Pinpoint the cell where the given text exists, returning its (X, Y) midpoint coordinate. 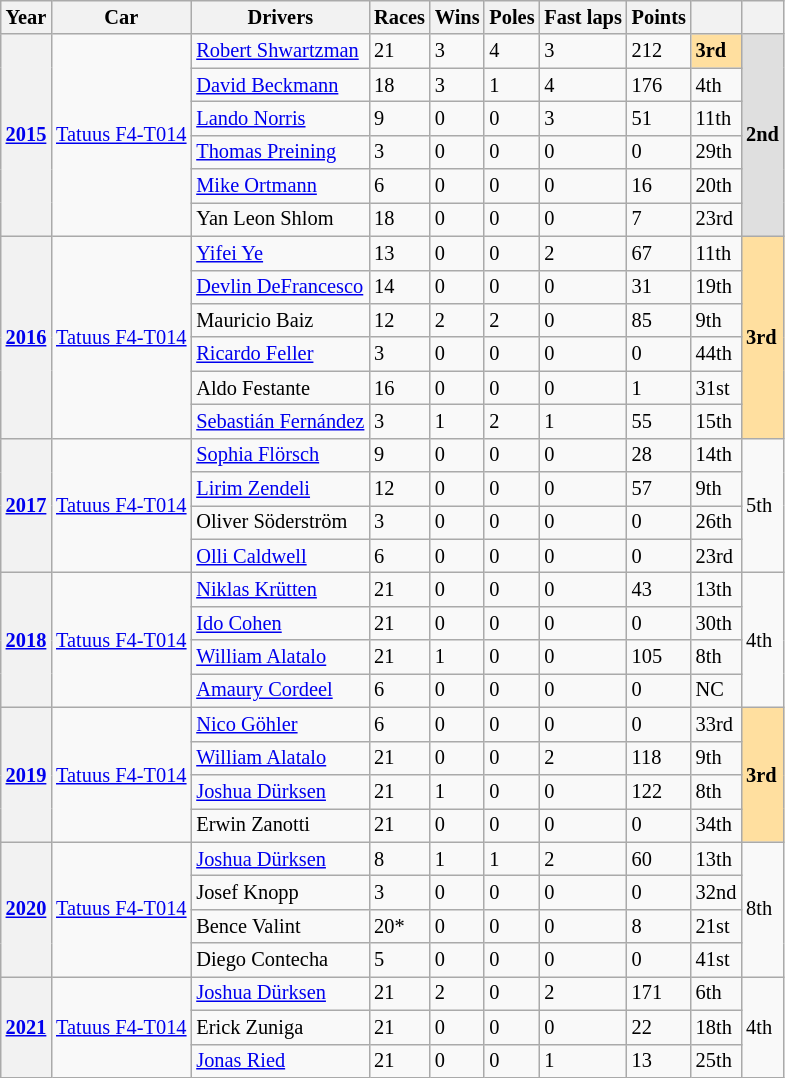
2019 (26, 774)
2015 (26, 135)
212 (659, 51)
41st (716, 960)
18th (716, 1027)
David Beckmann (280, 85)
Yifei Ye (280, 253)
Josef Knopp (280, 892)
32nd (716, 892)
31st (716, 388)
Erick Zuniga (280, 1027)
2018 (26, 640)
Wins (458, 17)
28 (659, 455)
67 (659, 253)
Points (659, 17)
22 (659, 1027)
Erwin Zanotti (280, 825)
14 (400, 287)
176 (659, 85)
171 (659, 993)
Nico Göhler (280, 724)
60 (659, 859)
Amaury Cordeel (280, 690)
Olli Caldwell (280, 556)
20* (400, 926)
34th (716, 825)
Aldo Festante (280, 388)
26th (716, 522)
Mike Ortmann (280, 186)
20th (716, 186)
Drivers (280, 17)
Yan Leon Shlom (280, 219)
Niklas Krütten (280, 589)
122 (659, 791)
2016 (26, 337)
Sophia Flörsch (280, 455)
Devlin DeFrancesco (280, 287)
Fast laps (582, 17)
14th (716, 455)
Poles (512, 17)
2nd (762, 135)
6th (716, 993)
25th (716, 1061)
Thomas Preining (280, 152)
118 (659, 758)
Jonas Ried (280, 1061)
Lirim Zendeli (280, 489)
Car (121, 17)
Robert Shwartzman (280, 51)
29th (716, 152)
51 (659, 118)
15th (716, 421)
Mauricio Baiz (280, 320)
44th (716, 354)
57 (659, 489)
Lando Norris (280, 118)
2021 (26, 1026)
21st (716, 926)
Bence Valint (280, 926)
2020 (26, 910)
33rd (716, 724)
30th (716, 623)
NC (716, 690)
Sebastián Fernández (280, 421)
19th (716, 287)
2017 (26, 506)
7 (659, 219)
5 (400, 960)
85 (659, 320)
Ricardo Feller (280, 354)
55 (659, 421)
105 (659, 657)
Oliver Söderström (280, 522)
Races (400, 17)
43 (659, 589)
Year (26, 17)
Ido Cohen (280, 623)
Diego Contecha (280, 960)
31 (659, 287)
5th (762, 506)
